Extract the [x, y] coordinate from the center of the cell holding the provided text.  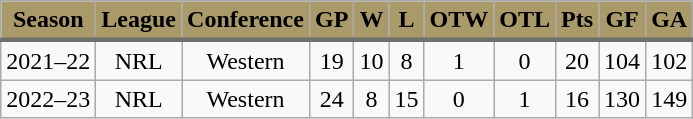
Pts [576, 21]
24 [331, 99]
149 [670, 99]
League [139, 21]
10 [372, 60]
15 [406, 99]
102 [670, 60]
Conference [246, 21]
W [372, 21]
104 [622, 60]
GF [622, 21]
2022–23 [48, 99]
16 [576, 99]
OTL [525, 21]
2021–22 [48, 60]
Season [48, 21]
L [406, 21]
19 [331, 60]
OTW [459, 21]
GP [331, 21]
GA [670, 21]
130 [622, 99]
20 [576, 60]
